Search for the cell housing the specified text and yield its [x, y] center coordinate. 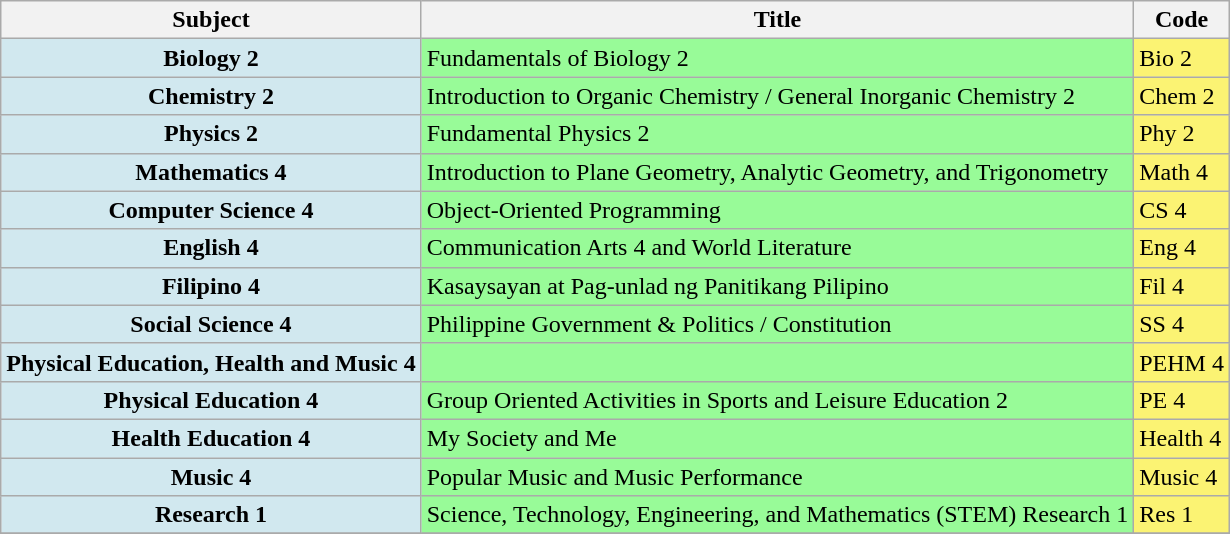
Mathematics 4 [211, 172]
Subject [211, 20]
Science, Technology, Engineering, and Mathematics (STEM) Research 1 [777, 515]
Philippine Government & Politics / Constitution [777, 324]
Code [1182, 20]
Communication Arts 4 and World Literature [777, 248]
English 4 [211, 248]
PEHM 4 [1182, 362]
Chem 2 [1182, 96]
Group Oriented Activities in Sports and Leisure Education 2 [777, 400]
Fil 4 [1182, 286]
My Society and Me [777, 438]
Biology 2 [211, 58]
Bio 2 [1182, 58]
Introduction to Organic Chemistry / General Inorganic Chemistry 2 [777, 96]
SS 4 [1182, 324]
Introduction to Plane Geometry, Analytic Geometry, and Trigonometry [777, 172]
Math 4 [1182, 172]
Physical Education, Health and Music 4 [211, 362]
PE 4 [1182, 400]
Physics 2 [211, 134]
Object-Oriented Programming [777, 210]
Social Science 4 [211, 324]
Res 1 [1182, 515]
Chemistry 2 [211, 96]
Title [777, 20]
Popular Music and Music Performance [777, 477]
Health Education 4 [211, 438]
Filipino 4 [211, 286]
Health 4 [1182, 438]
Fundamentals of Biology 2 [777, 58]
CS 4 [1182, 210]
Fundamental Physics 2 [777, 134]
Computer Science 4 [211, 210]
Research 1 [211, 515]
Phy 2 [1182, 134]
Kasaysayan at Pag-unlad ng Panitikang Pilipino [777, 286]
Physical Education 4 [211, 400]
Eng 4 [1182, 248]
